Output the (x, y) coordinate of the center of the cell containing the given text.  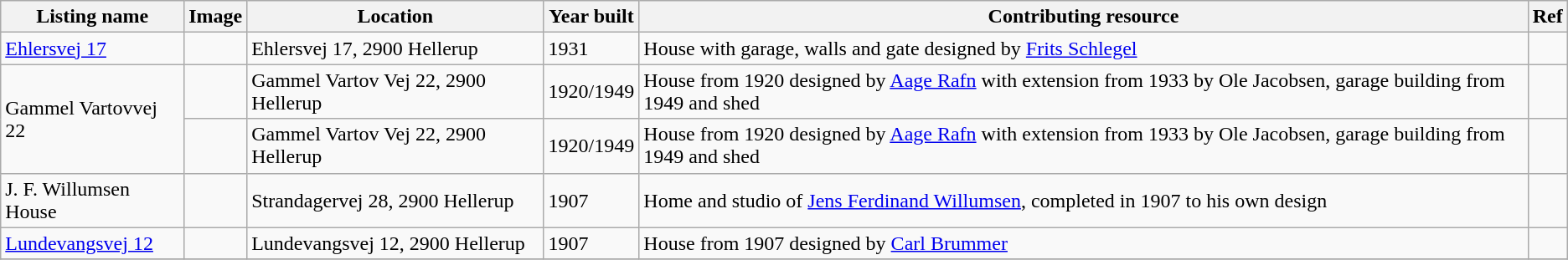
Location (395, 17)
Listing name (92, 17)
Ehlersvej 17 (92, 48)
Gammel Vartovvej 22 (92, 119)
Year built (591, 17)
J. F. Willumsen House (92, 201)
Strandagervej 28, 2900 Hellerup (395, 201)
Ehlersvej 17, 2900 Hellerup (395, 48)
Home and studio of Jens Ferdinand Willumsen, completed in 1907 to his own design (1084, 201)
House with garage, walls and gate designed by Frits Schlegel (1084, 48)
Contributing resource (1084, 17)
Lundevangsvej 12 (92, 243)
House from 1907 designed by Carl Brummer (1084, 243)
Ref (1548, 17)
1931 (591, 48)
Lundevangsvej 12, 2900 Hellerup (395, 243)
Image (216, 17)
